Search for the cell housing the specified text and yield its [x, y] center coordinate. 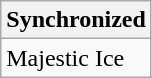
Synchronized [76, 20]
Majestic Ice [76, 58]
